Pinpoint the cell where the given text exists, returning its (x, y) midpoint coordinate. 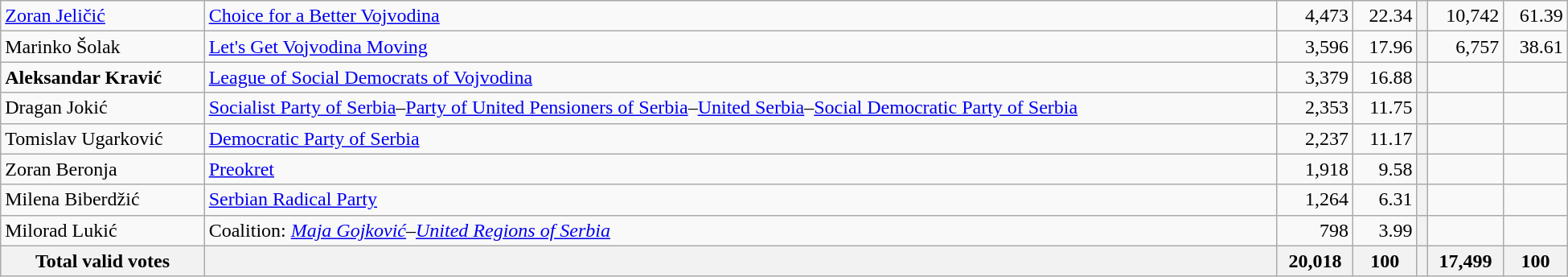
16.88 (1385, 77)
4,473 (1315, 16)
Zoran Jeličić (103, 16)
9.58 (1385, 169)
Coalition: Maja Gojković–United Regions of Serbia (741, 230)
11.17 (1385, 138)
6.31 (1385, 200)
Dragan Jokić (103, 108)
1,264 (1315, 200)
3,379 (1315, 77)
Marinko Šolak (103, 47)
2,353 (1315, 108)
Choice for a Better Vojvodina (741, 16)
6,757 (1465, 47)
Aleksandar Kravić (103, 77)
3,596 (1315, 47)
League of Social Democrats of Vojvodina (741, 77)
2,237 (1315, 138)
Total valid votes (103, 261)
Democratic Party of Serbia (741, 138)
38.61 (1536, 47)
Serbian Radical Party (741, 200)
22.34 (1385, 16)
Milorad Lukić (103, 230)
61.39 (1536, 16)
11.75 (1385, 108)
20,018 (1315, 261)
Preokret (741, 169)
Milena Biberdžić (103, 200)
Tomislav Ugarković (103, 138)
1,918 (1315, 169)
Socialist Party of Serbia–Party of United Pensioners of Serbia–United Serbia–Social Democratic Party of Serbia (741, 108)
Let's Get Vojvodina Moving (741, 47)
798 (1315, 230)
17,499 (1465, 261)
3.99 (1385, 230)
Zoran Beronja (103, 169)
17.96 (1385, 47)
10,742 (1465, 16)
